Scan for the cell matching the given text and deliver its [x, y] coordinate at center. 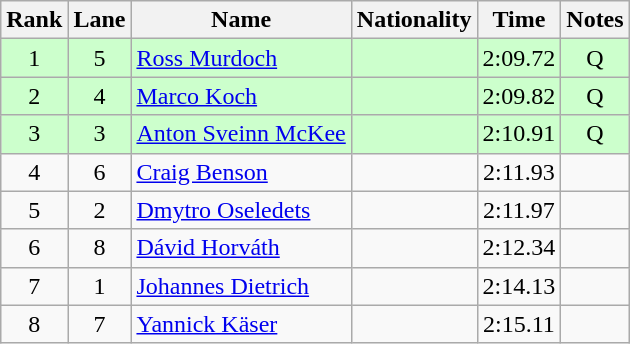
Craig Benson [241, 172]
2:10.91 [519, 134]
Notes [595, 20]
2:15.11 [519, 324]
Rank [34, 20]
2:14.13 [519, 286]
Marco Koch [241, 96]
2:09.72 [519, 58]
Lane [100, 20]
2:11.93 [519, 172]
Ross Murdoch [241, 58]
Dávid Horváth [241, 248]
Time [519, 20]
Johannes Dietrich [241, 286]
2:12.34 [519, 248]
Nationality [414, 20]
Name [241, 20]
2:09.82 [519, 96]
2:11.97 [519, 210]
Anton Sveinn McKee [241, 134]
Dmytro Oseledets [241, 210]
Yannick Käser [241, 324]
